Identify which cell holds the provided text, then report its [x, y] central coordinate. 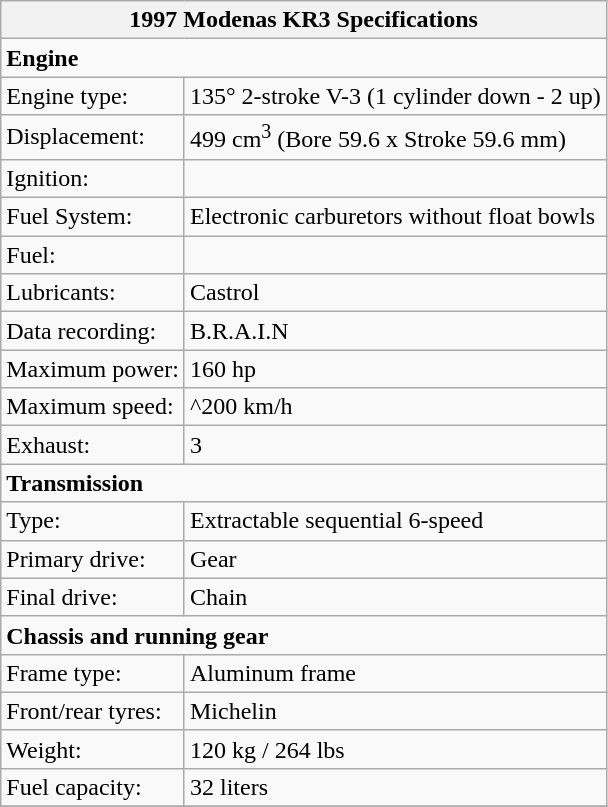
Transmission [304, 483]
Lubricants: [93, 293]
Final drive: [93, 597]
Primary drive: [93, 559]
120 kg / 264 lbs [395, 749]
Michelin [395, 711]
Chain [395, 597]
B.R.A.I.N [395, 331]
Engine [304, 58]
1997 Modenas KR3 Specifications [304, 20]
Front/rear tyres: [93, 711]
Data recording: [93, 331]
Castrol [395, 293]
Frame type: [93, 673]
135° 2-stroke V-3 (1 cylinder down - 2 up) [395, 96]
Displacement: [93, 138]
Ignition: [93, 178]
^200 km/h [395, 407]
Extractable sequential 6-speed [395, 521]
3 [395, 445]
160 hp [395, 369]
Fuel capacity: [93, 787]
32 liters [395, 787]
Weight: [93, 749]
Chassis and running gear [304, 635]
Fuel: [93, 255]
Electronic carburetors without float bowls [395, 217]
499 cm3 (Bore 59.6 x Stroke 59.6 mm) [395, 138]
Type: [93, 521]
Maximum speed: [93, 407]
Exhaust: [93, 445]
Engine type: [93, 96]
Fuel System: [93, 217]
Aluminum frame [395, 673]
Maximum power: [93, 369]
Gear [395, 559]
